Search for the cell housing the specified text and yield its (x, y) center coordinate. 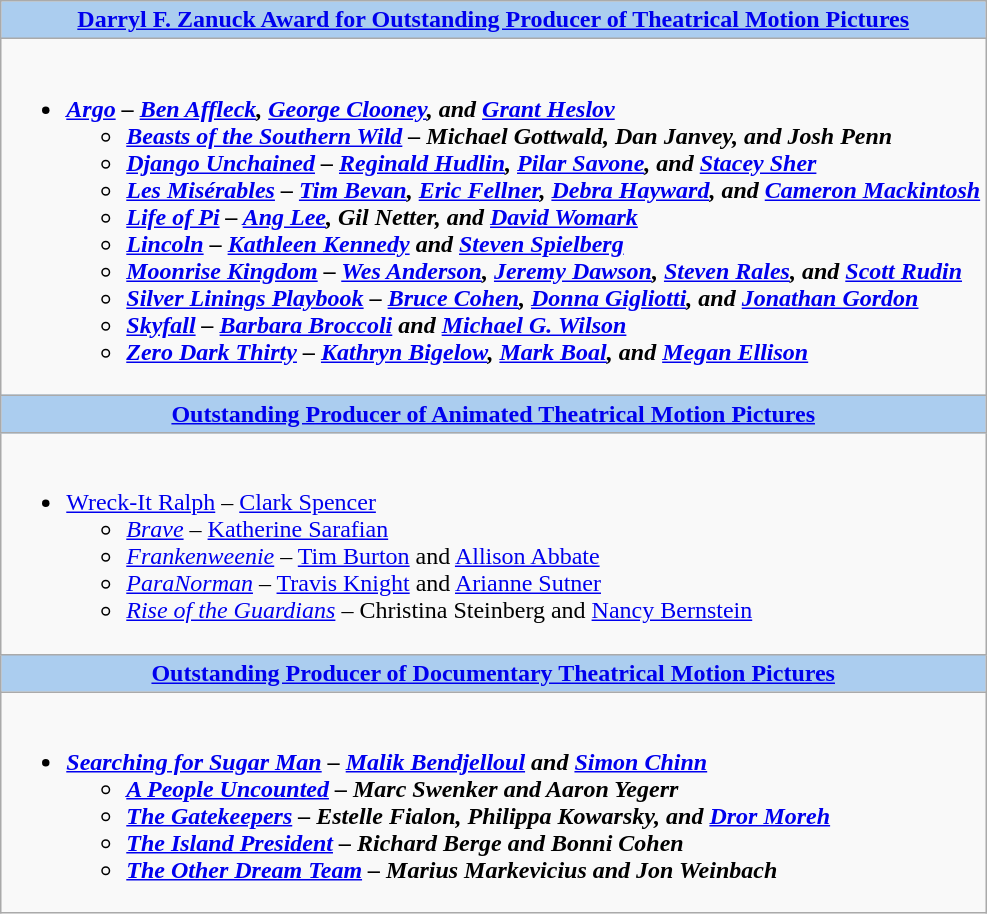
Outstanding Producer of Animated Theatrical Motion Pictures (494, 414)
Outstanding Producer of Documentary Theatrical Motion Pictures (494, 673)
Darryl F. Zanuck Award for Outstanding Producer of Theatrical Motion Pictures (494, 20)
